Find where the given text appears and provide that cell's center as (X, Y) coordinate. 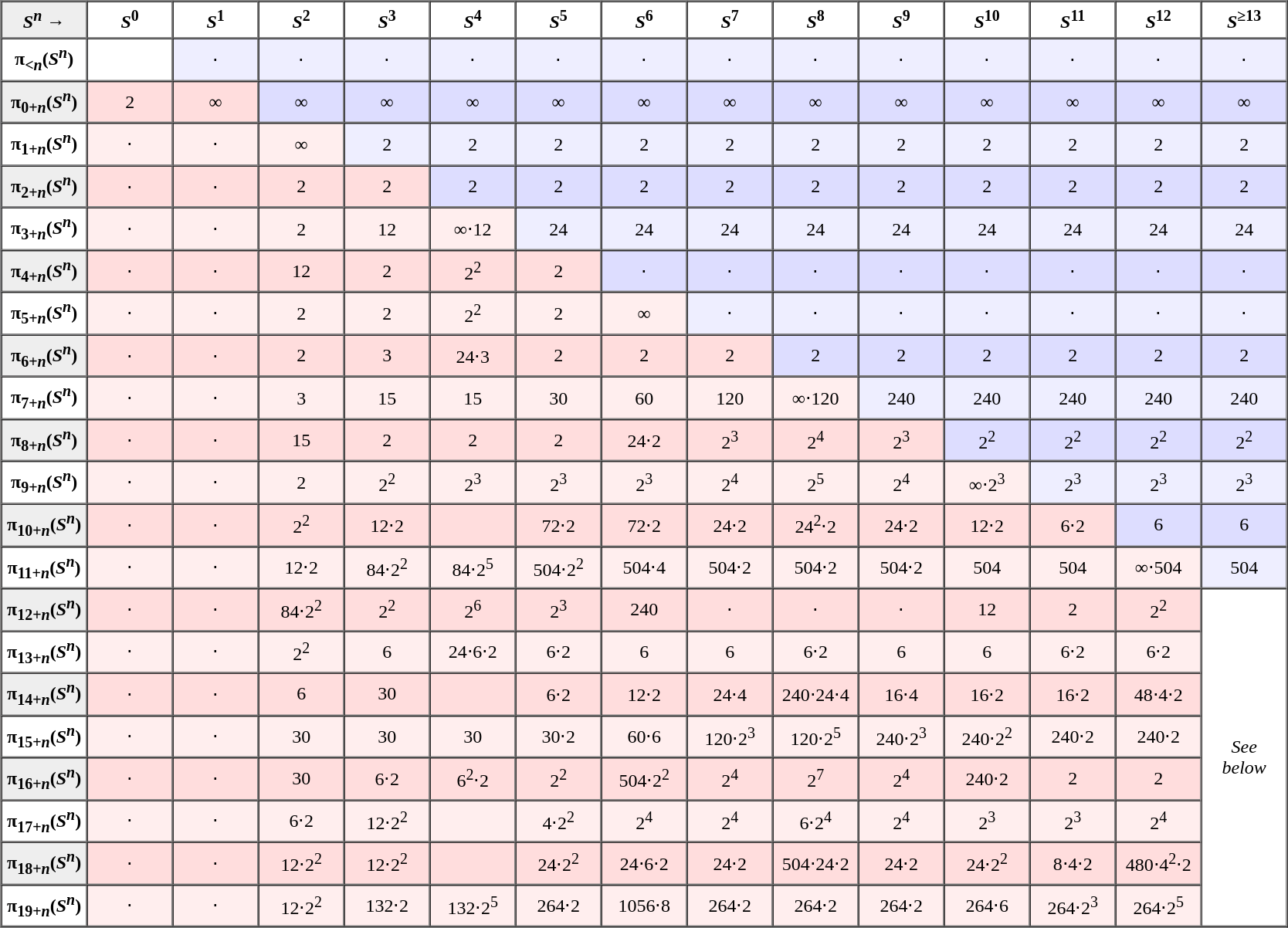
π3+n(Sn) (45, 229)
240⋅23 (902, 737)
π15+n(Sn) (45, 737)
132⋅2 (388, 905)
120⋅23 (730, 737)
120⋅25 (815, 737)
∞⋅12 (473, 229)
π9+n(Sn) (45, 483)
π4+n(Sn) (45, 272)
264⋅25 (1158, 905)
π0+n(Sn) (45, 102)
264⋅6 (987, 905)
π6+n(Sn) (45, 355)
24⋅4 (730, 695)
π2+n(Sn) (45, 187)
60⋅6 (644, 737)
480⋅42⋅2 (1158, 863)
16⋅4 (902, 695)
Seebelow (1245, 757)
6⋅24 (815, 821)
240⋅22 (987, 737)
S9 (902, 20)
S6 (644, 20)
27 (815, 778)
S5 (559, 20)
π<n(Sn) (45, 60)
S7 (730, 20)
π19+n(Sn) (45, 905)
∞⋅120 (815, 398)
132⋅25 (473, 905)
24⋅3 (473, 355)
S1 (216, 20)
S4 (473, 20)
62⋅2 (473, 778)
4⋅22 (559, 821)
π5+n(Sn) (45, 313)
π16+n(Sn) (45, 778)
84⋅25 (473, 567)
120 (730, 398)
π17+n(Sn) (45, 821)
S8 (815, 20)
∞⋅504 (1158, 567)
S≥13 (1245, 20)
π18+n(Sn) (45, 863)
264⋅23 (1073, 905)
48⋅4⋅2 (1158, 695)
25 (815, 483)
Sn → (45, 20)
504⋅4 (644, 567)
π1+n(Sn) (45, 145)
S3 (388, 20)
π10+n(Sn) (45, 525)
242⋅2 (815, 525)
S10 (987, 20)
∞⋅23 (987, 483)
60 (644, 398)
1056⋅8 (644, 905)
504⋅24⋅2 (815, 863)
S2 (301, 20)
26 (473, 610)
π11+n(Sn) (45, 567)
30⋅2 (559, 737)
π8+n(Sn) (45, 440)
π13+n(Sn) (45, 652)
S11 (1073, 20)
S0 (130, 20)
π12+n(Sn) (45, 610)
π7+n(Sn) (45, 398)
π14+n(Sn) (45, 695)
240⋅24⋅4 (815, 695)
S12 (1158, 20)
8⋅4⋅2 (1073, 863)
